Scan for the cell matching the given text and deliver its [X, Y] coordinate at center. 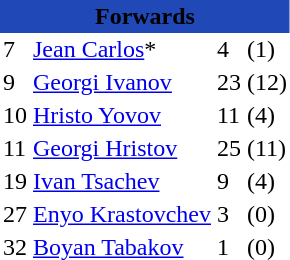
(11) [267, 148]
10 [15, 116]
Forwards [145, 16]
(12) [267, 82]
23 [229, 82]
Jean Carlos* [122, 50]
4 [229, 50]
3 [229, 214]
Ivan Tsachev [122, 182]
19 [15, 182]
25 [229, 148]
27 [15, 214]
(0) [267, 214]
Georgi Hristov [122, 148]
(1) [267, 50]
Georgi Ivanov [122, 82]
7 [15, 50]
Hristo Yovov [122, 116]
Enyo Krastovchev [122, 214]
